Determine the [X, Y] coordinate at the center of the cell enclosing the given text.  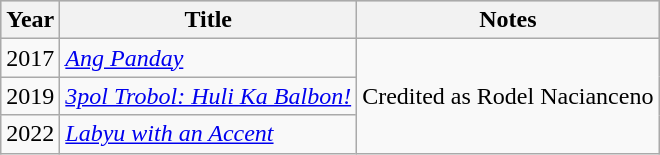
2019 [30, 96]
Ang Panday [208, 58]
2022 [30, 134]
Credited as Rodel Nacianceno [508, 96]
Year [30, 20]
Notes [508, 20]
3pol Trobol: Huli Ka Balbon! [208, 96]
Title [208, 20]
2017 [30, 58]
Labyu with an Accent [208, 134]
